For the text-containing cell, return its midpoint in (x, y) coordinate format. 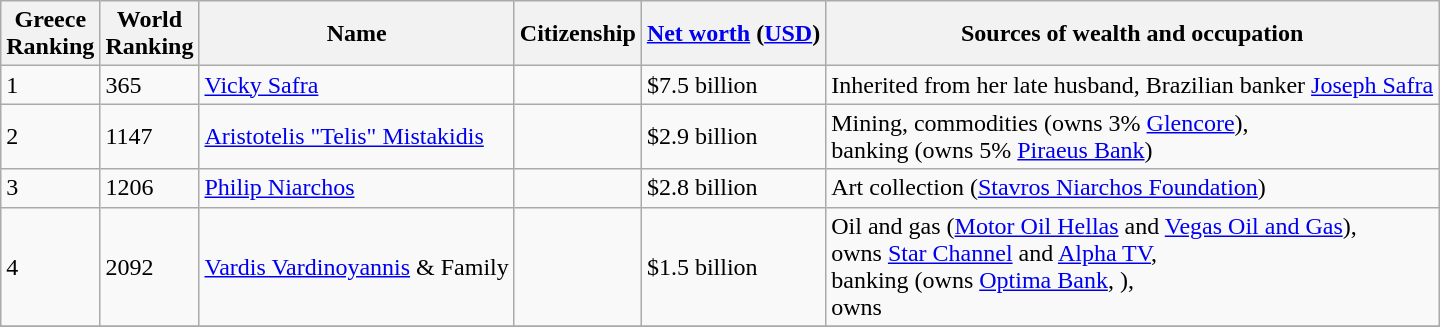
$7.5 billion (733, 85)
3 (50, 188)
Sources of wealth and occupation (1132, 34)
Inherited from her late husband, Brazilian banker Joseph Safra (1132, 85)
2092 (150, 266)
2 (50, 136)
Vardis Vardinoyannis & Family (356, 266)
Aristotelis "Telis" Mistakidis (356, 136)
365 (150, 85)
World Ranking (150, 34)
4 (50, 266)
Citizenship (578, 34)
1147 (150, 136)
$2.8 billion (733, 188)
1206 (150, 188)
Art collection (Stavros Niarchos Foundation) (1132, 188)
Vicky Safra (356, 85)
Philip Niarchos (356, 188)
1 (50, 85)
Net worth (USD) (733, 34)
$2.9 billion (733, 136)
Name (356, 34)
$1.5 billion (733, 266)
Mining, commodities (owns 3% Glencore), banking (owns 5% Piraeus Bank) (1132, 136)
Oil and gas (Motor Oil Hellas and Vegas Oil and Gas), owns Star Channel and Alpha TV, banking (owns Optima Bank, ), owns (1132, 266)
Greece Ranking (50, 34)
